Find where the given text appears and provide that cell's center as (X, Y) coordinate. 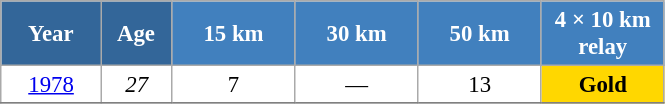
30 km (356, 34)
Year (52, 34)
1978 (52, 85)
Gold (602, 85)
— (356, 85)
7 (234, 85)
13 (480, 85)
15 km (234, 34)
4 × 10 km relay (602, 34)
50 km (480, 34)
Age (136, 34)
27 (136, 85)
